Return [X, Y] of the center of cell containing provided text 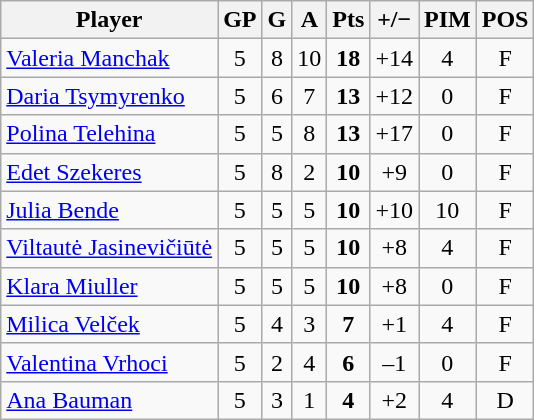
Polina Telehina [110, 134]
Pts [348, 20]
+17 [394, 134]
D [505, 400]
GP [240, 20]
+14 [394, 58]
+1 [394, 324]
+9 [394, 172]
Edet Szekeres [110, 172]
Ana Bauman [110, 400]
+12 [394, 96]
Daria Tsymyrenko [110, 96]
18 [348, 58]
–1 [394, 362]
Milica Velček [110, 324]
+2 [394, 400]
Viltautė Jasinevičiūtė [110, 248]
+10 [394, 210]
PIM [447, 20]
Player [110, 20]
+/− [394, 20]
Valeria Manchak [110, 58]
Klara Miuller [110, 286]
A [310, 20]
Valentina Vrhoci [110, 362]
Julia Bende [110, 210]
1 [310, 400]
G [277, 20]
POS [505, 20]
